Return the (x, y) coordinate for the center point of the cell that contains the specified text.  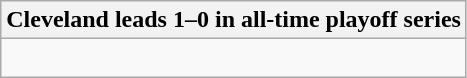
Cleveland leads 1–0 in all-time playoff series (234, 20)
